Search for the cell housing the specified text and yield its (X, Y) center coordinate. 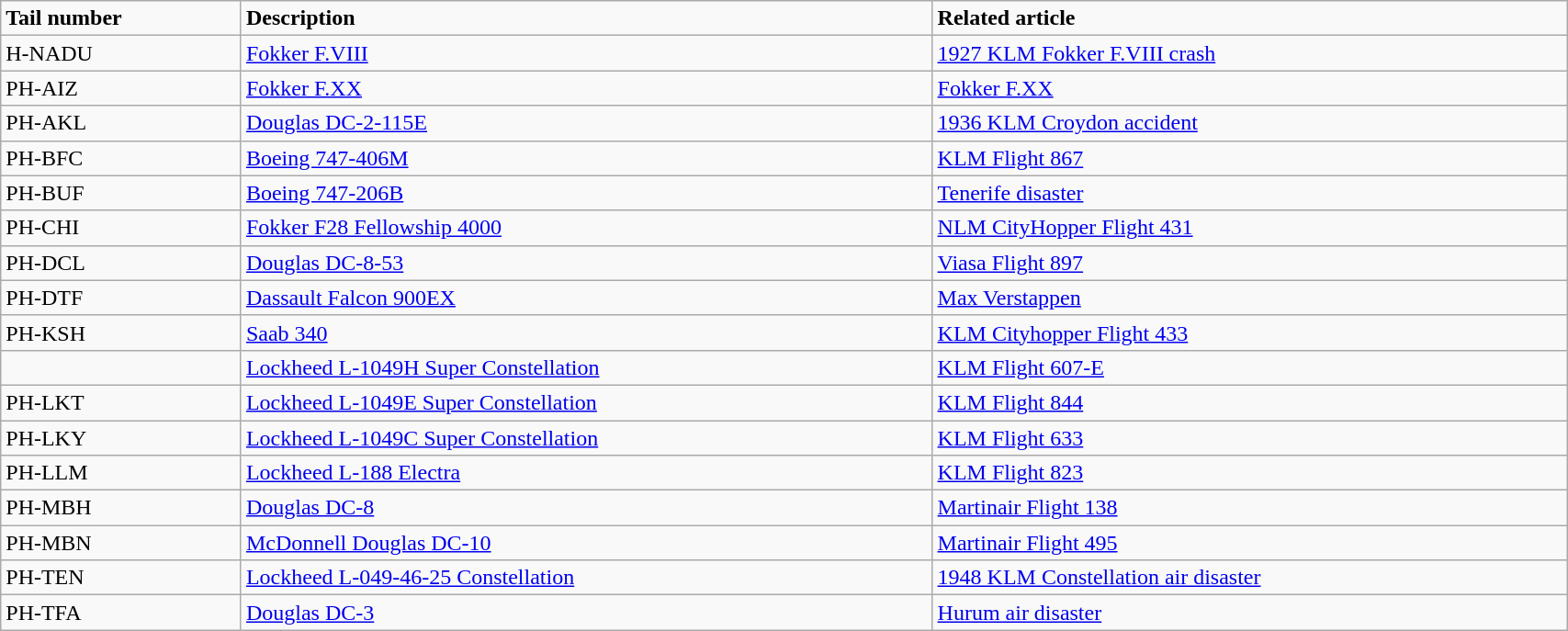
PH-LKT (121, 402)
H-NADU (121, 53)
PH-MBN (121, 543)
Douglas DC-8-53 (586, 263)
Lockheed L-049-46-25 Constellation (586, 578)
Description (586, 18)
Lockheed L-1049H Super Constellation (586, 367)
Max Verstappen (1249, 298)
PH-BUF (121, 193)
Douglas DC-8 (586, 508)
PH-CHI (121, 228)
1936 KLM Croydon accident (1249, 123)
Boeing 747-206B (586, 193)
PH-KSH (121, 332)
Dassault Falcon 900EX (586, 298)
KLM Flight 867 (1249, 158)
PH-MBH (121, 508)
Douglas DC-2-115E (586, 123)
KLM Flight 823 (1249, 473)
KLM Flight 633 (1249, 438)
Lockheed L-1049C Super Constellation (586, 438)
Martinair Flight 138 (1249, 508)
Viasa Flight 897 (1249, 263)
Boeing 747-406M (586, 158)
KLM Flight 607-E (1249, 367)
NLM CityHopper Flight 431 (1249, 228)
McDonnell Douglas DC-10 (586, 543)
KLM Flight 844 (1249, 402)
PH-LKY (121, 438)
1927 KLM Fokker F.VIII crash (1249, 53)
Martinair Flight 495 (1249, 543)
PH-AIZ (121, 88)
Douglas DC-3 (586, 613)
Lockheed L-188 Electra (586, 473)
PH-LLM (121, 473)
Fokker F28 Fellowship 4000 (586, 228)
Tail number (121, 18)
PH-BFC (121, 158)
PH-DTF (121, 298)
1948 KLM Constellation air disaster (1249, 578)
Hurum air disaster (1249, 613)
Related article (1249, 18)
KLM Cityhopper Flight 433 (1249, 332)
Fokker F.VIII (586, 53)
PH-TEN (121, 578)
PH-TFA (121, 613)
Saab 340 (586, 332)
Tenerife disaster (1249, 193)
Lockheed L-1049E Super Constellation (586, 402)
PH-AKL (121, 123)
PH-DCL (121, 263)
